Locate the cell with the specified text and output its [X, Y] center coordinate. 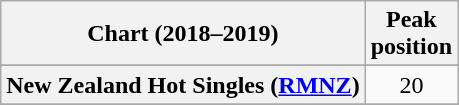
Peak position [411, 34]
Chart (2018–2019) [183, 34]
20 [411, 85]
New Zealand Hot Singles (RMNZ) [183, 85]
